Extract the [x, y] coordinate from the center of the cell holding the provided text.  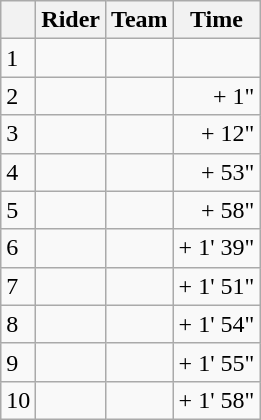
Team [140, 20]
+ 1' 55" [216, 362]
Rider [71, 20]
+ 1' 39" [216, 248]
2 [18, 96]
1 [18, 58]
7 [18, 286]
4 [18, 172]
9 [18, 362]
3 [18, 134]
+ 1" [216, 96]
+ 58" [216, 210]
+ 53" [216, 172]
6 [18, 248]
5 [18, 210]
+ 1' 51" [216, 286]
+ 12" [216, 134]
8 [18, 324]
+ 1' 58" [216, 400]
Time [216, 20]
+ 1' 54" [216, 324]
10 [18, 400]
